Output the [x, y] coordinate of the center of the cell containing the given text.  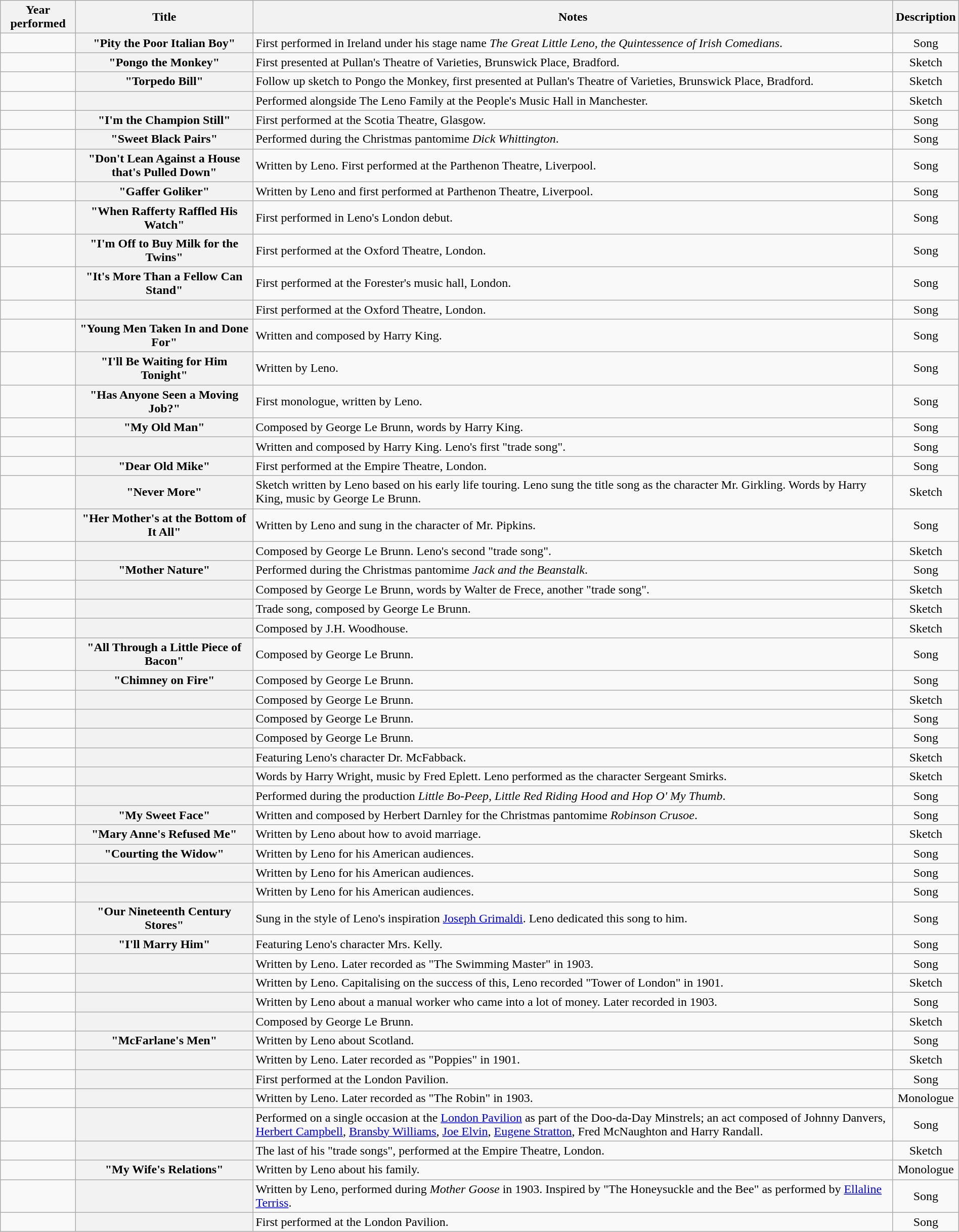
Performed during the production Little Bo-Peep, Little Red Riding Hood and Hop O' My Thumb. [573, 796]
"I'm the Champion Still" [164, 120]
"Don't Lean Against a House that's Pulled Down" [164, 165]
Written by Leno. Later recorded as "Poppies" in 1901. [573, 1060]
Trade song, composed by George Le Brunn. [573, 609]
Words by Harry Wright, music by Fred Eplett. Leno performed as the character Sergeant Smirks. [573, 777]
"Gaffer Goliker" [164, 191]
Written and composed by Harry King. [573, 336]
"Mary Anne's Refused Me" [164, 834]
Composed by George Le Brunn. Leno's second "trade song". [573, 551]
"Pongo the Monkey" [164, 62]
Sung in the style of Leno's inspiration Joseph Grimaldi. Leno dedicated this song to him. [573, 918]
Written by Leno, performed during Mother Goose in 1903. Inspired by "The Honeysuckle and the Bee" as performed by Ellaline Terriss. [573, 1196]
Written by Leno about a manual worker who came into a lot of money. Later recorded in 1903. [573, 1002]
"I'll Be Waiting for Him Tonight" [164, 368]
Follow up sketch to Pongo the Monkey, first presented at Pullan's Theatre of Varieties, Brunswick Place, Bradford. [573, 81]
Written by Leno. Later recorded as "The Robin" in 1903. [573, 1098]
"All Through a Little Piece of Bacon" [164, 654]
Performed during the Christmas pantomime Jack and the Beanstalk. [573, 570]
"Never More" [164, 492]
"Courting the Widow" [164, 854]
"Sweet Black Pairs" [164, 139]
"Has Anyone Seen a Moving Job?" [164, 402]
"My Sweet Face" [164, 815]
Written and composed by Herbert Darnley for the Christmas pantomime Robinson Crusoe. [573, 815]
Written by Leno and first performed at Parthenon Theatre, Liverpool. [573, 191]
The last of his "trade songs", performed at the Empire Theatre, London. [573, 1151]
"McFarlane's Men" [164, 1041]
First performed at the Forester's music hall, London. [573, 283]
"Torpedo Bill" [164, 81]
Year performed [38, 17]
Composed by J.H. Woodhouse. [573, 628]
"I'm Off to Buy Milk for the Twins" [164, 250]
First performed in Leno's London debut. [573, 218]
Description [926, 17]
Composed by George Le Brunn, words by Walter de Frece, another "trade song". [573, 589]
"Chimney on Fire" [164, 680]
"Dear Old Mike" [164, 466]
"My Old Man" [164, 428]
"Our Nineteenth Century Stores" [164, 918]
Written by Leno. [573, 368]
"My Wife's Relations" [164, 1170]
"Pity the Poor Italian Boy" [164, 43]
Written by Leno. First performed at the Parthenon Theatre, Liverpool. [573, 165]
Written by Leno and sung in the character of Mr. Pipkins. [573, 525]
Featuring Leno's character Mrs. Kelly. [573, 944]
"When Rafferty Raffled His Watch" [164, 218]
Notes [573, 17]
First monologue, written by Leno. [573, 402]
Written and composed by Harry King. Leno's first "trade song". [573, 447]
Written by Leno. Capitalising on the success of this, Leno recorded "Tower of London" in 1901. [573, 983]
Title [164, 17]
Written by Leno. Later recorded as "The Swimming Master" in 1903. [573, 963]
Written by Leno about how to avoid marriage. [573, 834]
First presented at Pullan's Theatre of Varieties, Brunswick Place, Bradford. [573, 62]
"Her Mother's at the Bottom of It All" [164, 525]
Composed by George Le Brunn, words by Harry King. [573, 428]
First performed in Ireland under his stage name The Great Little Leno, the Quintessence of Irish Comedians. [573, 43]
Performed during the Christmas pantomime Dick Whittington. [573, 139]
Written by Leno about Scotland. [573, 1041]
"It's More Than a Fellow Can Stand" [164, 283]
Written by Leno about his family. [573, 1170]
First performed at the Scotia Theatre, Glasgow. [573, 120]
"I'll Marry Him" [164, 944]
"Young Men Taken In and Done For" [164, 336]
Featuring Leno's character Dr. McFabback. [573, 757]
Performed alongside The Leno Family at the People's Music Hall in Manchester. [573, 101]
"Mother Nature" [164, 570]
First performed at the Empire Theatre, London. [573, 466]
